From the cell containing the given text, extract its center point as (X, Y) coordinate. 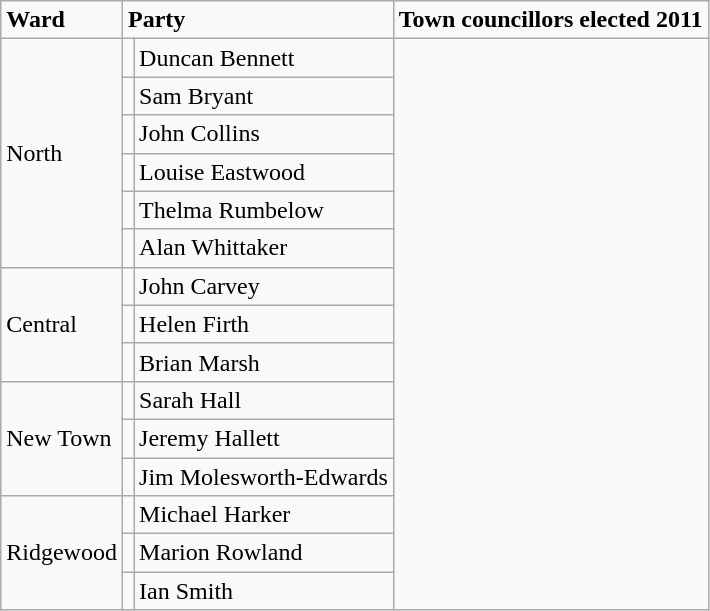
Louise Eastwood (264, 172)
Central (62, 324)
Thelma Rumbelow (264, 210)
John Collins (264, 134)
Brian Marsh (264, 362)
Marion Rowland (264, 553)
Duncan Bennett (264, 58)
New Town (62, 438)
Ward (62, 20)
Party (258, 20)
Helen Firth (264, 324)
Town councillors elected 2011 (550, 20)
Ian Smith (264, 591)
Sarah Hall (264, 400)
John Carvey (264, 286)
Sam Bryant (264, 96)
Jeremy Hallett (264, 438)
Alan Whittaker (264, 248)
Ridgewood (62, 553)
North (62, 153)
Michael Harker (264, 515)
Jim Molesworth-Edwards (264, 477)
